Return [x, y] of the center of cell containing provided text 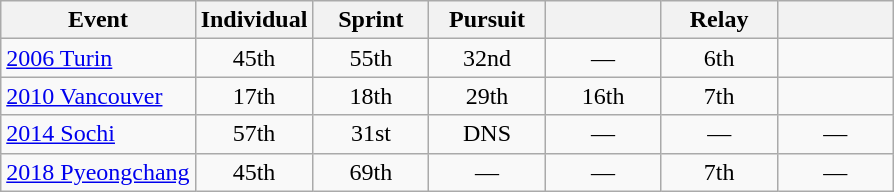
Relay [719, 20]
2006 Turin [98, 58]
Individual [254, 20]
16th [603, 96]
6th [719, 58]
57th [254, 134]
69th [371, 172]
55th [371, 58]
2014 Sochi [98, 134]
DNS [487, 134]
2018 Pyeongchang [98, 172]
Event [98, 20]
29th [487, 96]
2010 Vancouver [98, 96]
Pursuit [487, 20]
32nd [487, 58]
Sprint [371, 20]
31st [371, 134]
18th [371, 96]
17th [254, 96]
